Search for the cell housing the specified text and yield its [X, Y] center coordinate. 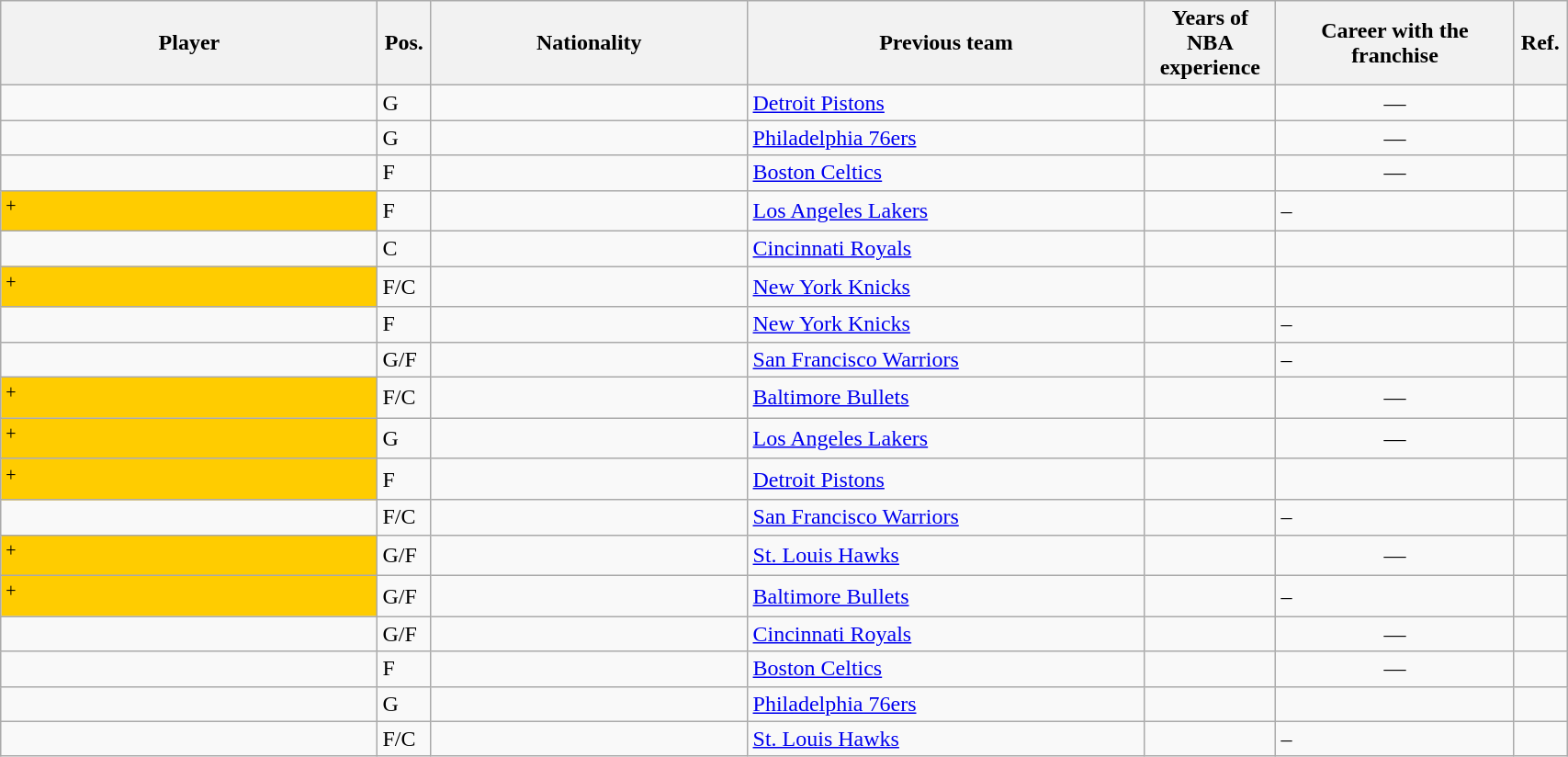
Player [189, 43]
Previous team [946, 43]
Pos. [404, 43]
Years of NBA experience [1211, 43]
Career with the franchise [1394, 43]
Nationality [590, 43]
Ref. [1540, 43]
C [404, 249]
